Return the [x, y] coordinate for the center point of the cell that contains the specified text.  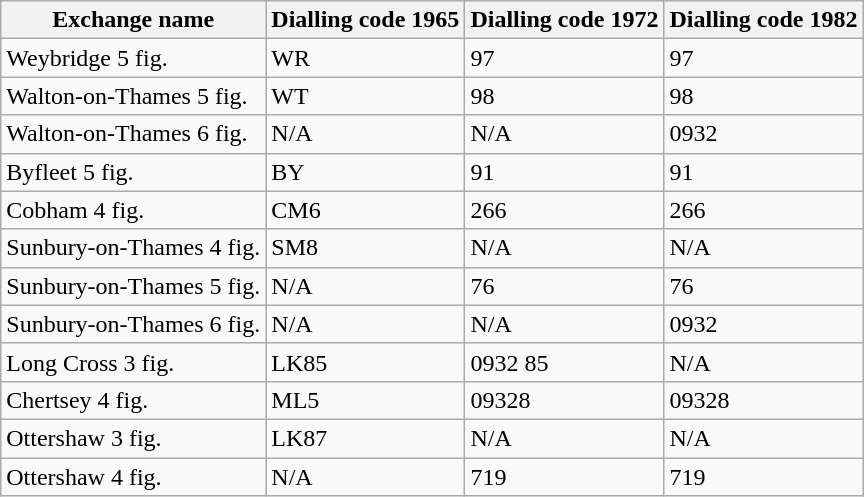
Cobham 4 fig. [134, 210]
WR [366, 58]
Dialling code 1965 [366, 20]
SM8 [366, 248]
LK87 [366, 438]
LK85 [366, 362]
Walton-on-Thames 6 fig. [134, 134]
Long Cross 3 fig. [134, 362]
Sunbury-on-Thames 4 fig. [134, 248]
Weybridge 5 fig. [134, 58]
Exchange name [134, 20]
Sunbury-on-Thames 5 fig. [134, 286]
WT [366, 96]
Chertsey 4 fig. [134, 400]
CM6 [366, 210]
Ottershaw 3 fig. [134, 438]
BY [366, 172]
0932 85 [564, 362]
Dialling code 1982 [764, 20]
Walton-on-Thames 5 fig. [134, 96]
Ottershaw 4 fig. [134, 477]
Dialling code 1972 [564, 20]
Byfleet 5 fig. [134, 172]
ML5 [366, 400]
Sunbury-on-Thames 6 fig. [134, 324]
